Locate the cell with the specified text and output its [X, Y] center coordinate. 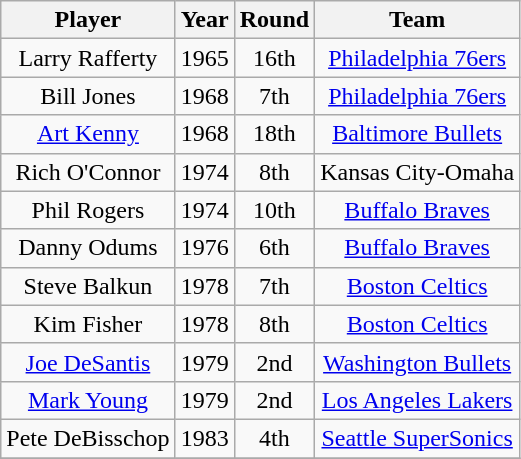
Los Angeles Lakers [418, 400]
1976 [204, 248]
4th [274, 438]
Kim Fisher [88, 324]
1965 [204, 58]
Pete DeBisschop [88, 438]
1983 [204, 438]
Round [274, 20]
Phil Rogers [88, 210]
Rich O'Connor [88, 172]
Danny Odums [88, 248]
Washington Bullets [418, 362]
Team [418, 20]
Art Kenny [88, 134]
18th [274, 134]
Player [88, 20]
Seattle SuperSonics [418, 438]
6th [274, 248]
Baltimore Bullets [418, 134]
Year [204, 20]
10th [274, 210]
Mark Young [88, 400]
Steve Balkun [88, 286]
Bill Jones [88, 96]
Kansas City-Omaha [418, 172]
Joe DeSantis [88, 362]
16th [274, 58]
Larry Rafferty [88, 58]
